Return [x, y] of the center of cell containing provided text 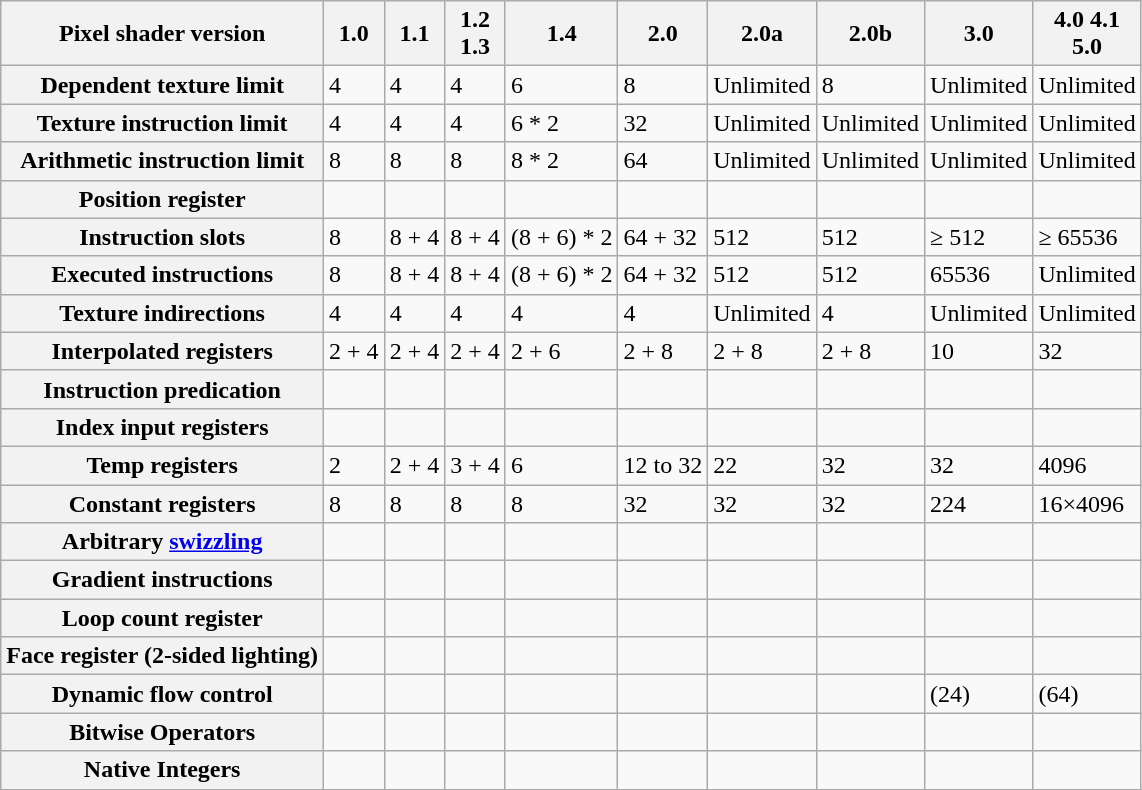
Bitwise Operators [162, 732]
Native Integers [162, 770]
10 [979, 351]
Instruction slots [162, 237]
Arithmetic instruction limit [162, 161]
Pixel shader version [162, 34]
1.21.3 [476, 34]
Texture indirections [162, 313]
Temp registers [162, 465]
Dynamic flow control [162, 694]
2 [354, 465]
Arbitrary swizzling [162, 542]
4.0 4.15.0 [1087, 34]
(24) [979, 694]
Instruction predication [162, 389]
Texture instruction limit [162, 123]
3 + 4 [476, 465]
2.0a [762, 34]
12 to 32 [663, 465]
2 + 6 [562, 351]
Face register (2-sided lighting) [162, 656]
16×4096 [1087, 503]
≥ 512 [979, 237]
8 * 2 [562, 161]
22 [762, 465]
6 * 2 [562, 123]
Executed instructions [162, 275]
65536 [979, 275]
1.1 [414, 34]
2.0b [870, 34]
1.4 [562, 34]
2.0 [663, 34]
3.0 [979, 34]
64 [663, 161]
Position register [162, 199]
1.0 [354, 34]
Interpolated registers [162, 351]
≥ 65536 [1087, 237]
4096 [1087, 465]
Index input registers [162, 427]
Gradient instructions [162, 580]
Constant registers [162, 503]
Dependent texture limit [162, 85]
(64) [1087, 694]
Loop count register [162, 618]
224 [979, 503]
